Return the (X, Y) coordinate for the center point of the cell that contains the specified text.  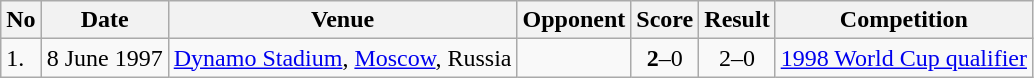
Date (104, 20)
No (21, 20)
Result (737, 20)
Dynamo Stadium, Moscow, Russia (342, 58)
1998 World Cup qualifier (904, 58)
Score (665, 20)
Opponent (574, 20)
8 June 1997 (104, 58)
1. (21, 58)
Venue (342, 20)
Competition (904, 20)
